Detect which cell encompasses the target text, then output its [x, y] center coordinate. 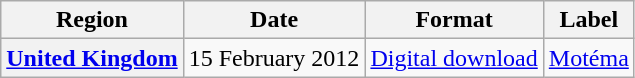
15 February 2012 [274, 58]
Digital download [454, 58]
United Kingdom [92, 58]
Format [454, 20]
Label [588, 20]
Date [274, 20]
Region [92, 20]
Motéma [588, 58]
